Extract the (X, Y) coordinate from the center of the cell holding the provided text.  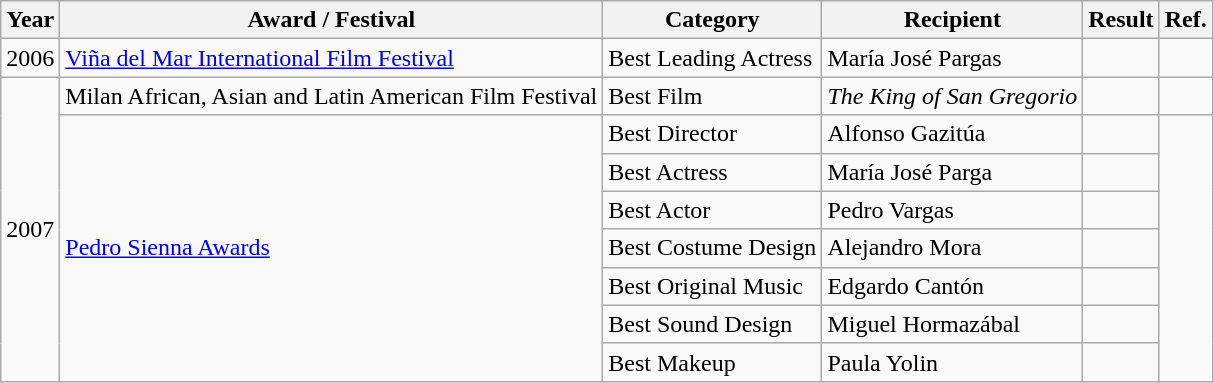
Best Makeup (712, 362)
Result (1121, 20)
Alfonso Gazitúa (952, 134)
Best Actress (712, 172)
Viña del Mar International Film Festival (332, 58)
Best Sound Design (712, 324)
Best Actor (712, 210)
Best Costume Design (712, 248)
Miguel Hormazábal (952, 324)
Edgardo Cantón (952, 286)
Best Director (712, 134)
Alejandro Mora (952, 248)
Paula Yolin (952, 362)
Ref. (1186, 20)
Best Film (712, 96)
Pedro Sienna Awards (332, 248)
Category (712, 20)
María José Pargas (952, 58)
Year (30, 20)
2006 (30, 58)
Recipient (952, 20)
Best Leading Actress (712, 58)
2007 (30, 229)
María José Parga (952, 172)
Pedro Vargas (952, 210)
Best Original Music (712, 286)
Milan African, Asian and Latin American Film Festival (332, 96)
Award / Festival (332, 20)
The King of San Gregorio (952, 96)
